Determine the (X, Y) coordinate at the center of the cell enclosing the given text.  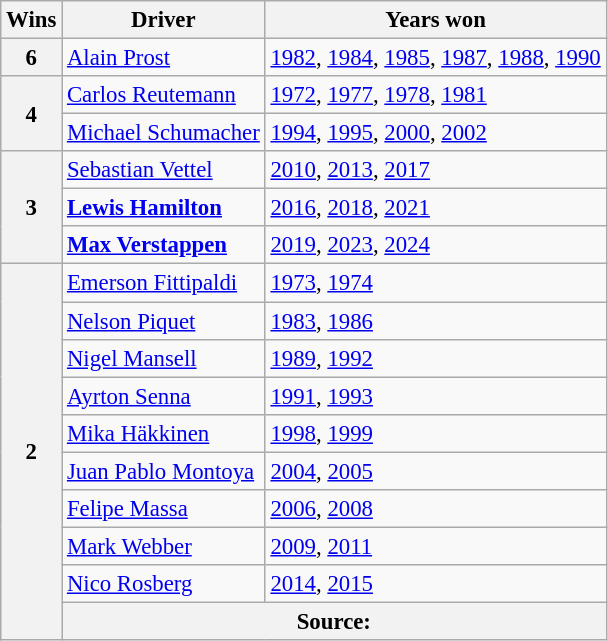
1973, 1974 (436, 283)
Years won (436, 20)
Nelson Piquet (164, 321)
Mark Webber (164, 546)
Ayrton Senna (164, 396)
Emerson Fittipaldi (164, 283)
2016, 2018, 2021 (436, 208)
1991, 1993 (436, 396)
Sebastian Vettel (164, 170)
Max Verstappen (164, 245)
Alain Prost (164, 58)
1983, 1986 (436, 321)
1998, 1999 (436, 433)
2019, 2023, 2024 (436, 245)
Nigel Mansell (164, 358)
3 (32, 208)
2010, 2013, 2017 (436, 170)
Source: (334, 621)
Juan Pablo Montoya (164, 471)
Nico Rosberg (164, 584)
2004, 2005 (436, 471)
4 (32, 114)
2009, 2011 (436, 546)
Michael Schumacher (164, 133)
6 (32, 58)
Lewis Hamilton (164, 208)
2006, 2008 (436, 509)
1989, 1992 (436, 358)
2014, 2015 (436, 584)
2 (32, 452)
1972, 1977, 1978, 1981 (436, 95)
Mika Häkkinen (164, 433)
Wins (32, 20)
1982, 1984, 1985, 1987, 1988, 1990 (436, 58)
Driver (164, 20)
Carlos Reutemann (164, 95)
1994, 1995, 2000, 2002 (436, 133)
Felipe Massa (164, 509)
